Return [X, Y] of the center of cell containing provided text 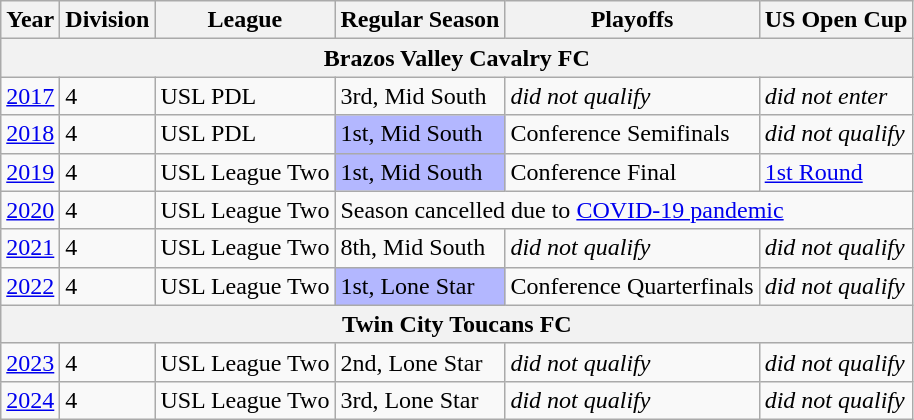
Playoffs [632, 20]
Conference Semifinals [632, 134]
2018 [30, 134]
2022 [30, 286]
1st, Lone Star [420, 286]
1st Round [836, 172]
Twin City Toucans FC [457, 324]
3rd, Mid South [420, 96]
2nd, Lone Star [420, 362]
US Open Cup [836, 20]
2023 [30, 362]
League [245, 20]
8th, Mid South [420, 248]
Year [30, 20]
2024 [30, 400]
Division [108, 20]
3rd, Lone Star [420, 400]
Brazos Valley Cavalry FC [457, 58]
2021 [30, 248]
2019 [30, 172]
2020 [30, 210]
Season cancelled due to COVID-19 pandemic [624, 210]
did not enter [836, 96]
Conference Final [632, 172]
Conference Quarterfinals [632, 286]
2017 [30, 96]
Regular Season [420, 20]
